Return the [X, Y] coordinate for the center point of the cell that contains the specified text.  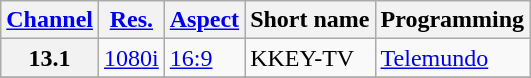
Telemundo [452, 58]
Short name [310, 20]
Programming [452, 20]
Aspect [204, 20]
Res. [132, 20]
1080i [132, 58]
16:9 [204, 58]
Channel [50, 20]
KKEY-TV [310, 58]
13.1 [50, 58]
